Pinpoint the cell where the given text exists, returning its [x, y] midpoint coordinate. 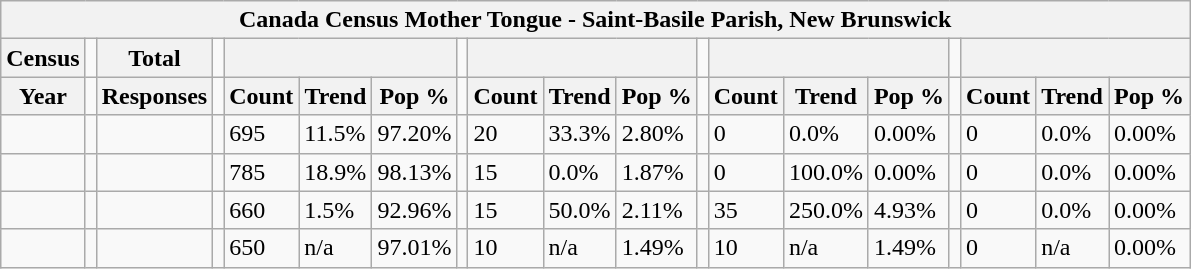
33.3% [580, 134]
18.9% [336, 172]
785 [262, 172]
660 [262, 210]
97.20% [414, 134]
92.96% [414, 210]
650 [262, 248]
20 [506, 134]
Census [43, 58]
35 [746, 210]
Total [154, 58]
Year [43, 96]
100.0% [826, 172]
2.11% [656, 210]
97.01% [414, 248]
4.93% [908, 210]
250.0% [826, 210]
Responses [154, 96]
50.0% [580, 210]
1.87% [656, 172]
1.5% [336, 210]
Canada Census Mother Tongue - Saint-Basile Parish, New Brunswick [596, 20]
98.13% [414, 172]
11.5% [336, 134]
2.80% [656, 134]
695 [262, 134]
